Pinpoint the cell where the given text exists, returning its (x, y) midpoint coordinate. 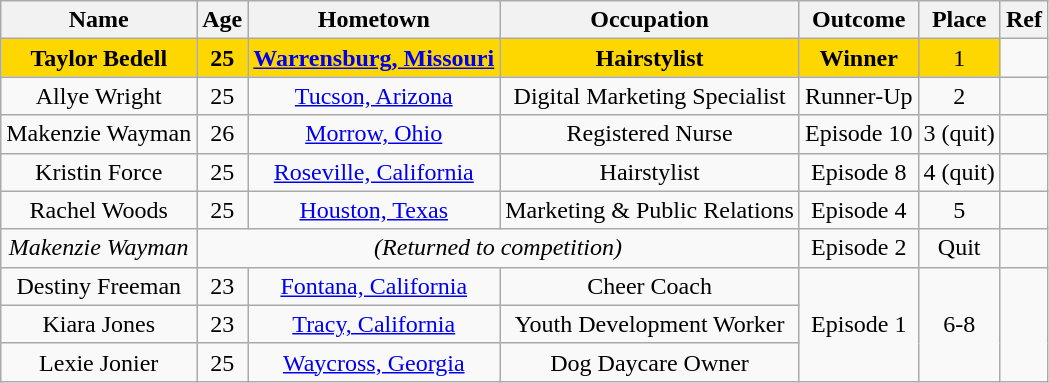
26 (222, 134)
Name (99, 20)
Episode 10 (858, 134)
Fontana, California (374, 286)
Episode 4 (858, 210)
Houston, Texas (374, 210)
Occupation (650, 20)
Rachel Woods (99, 210)
Quit (959, 248)
Age (222, 20)
Kristin Force (99, 172)
Episode 8 (858, 172)
Digital Marketing Specialist (650, 96)
Episode 2 (858, 248)
Dog Daycare Owner (650, 362)
Morrow, Ohio (374, 134)
Cheer Coach (650, 286)
6-8 (959, 324)
3 (quit) (959, 134)
Runner-Up (858, 96)
Ref (1024, 20)
Hometown (374, 20)
2 (959, 96)
4 (quit) (959, 172)
Kiara Jones (99, 324)
5 (959, 210)
Allye Wright (99, 96)
Lexie Jonier (99, 362)
Tracy, California (374, 324)
Outcome (858, 20)
Marketing & Public Relations (650, 210)
Youth Development Worker (650, 324)
Taylor Bedell (99, 58)
Place (959, 20)
Winner (858, 58)
Warrensburg, Missouri (374, 58)
Destiny Freeman (99, 286)
Tucson, Arizona (374, 96)
Roseville, California (374, 172)
Episode 1 (858, 324)
Registered Nurse (650, 134)
1 (959, 58)
(Returned to competition) (498, 248)
Waycross, Georgia (374, 362)
